Pinpoint the cell where the given text exists, returning its (X, Y) midpoint coordinate. 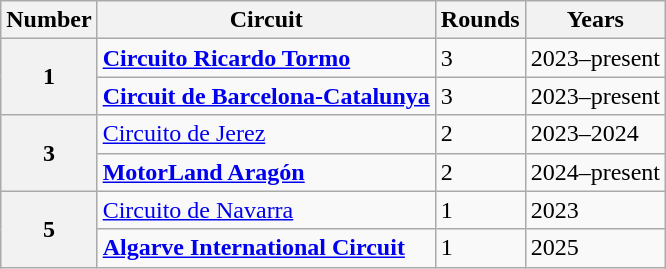
2025 (595, 248)
Circuit (266, 20)
Number (49, 20)
MotorLand Aragón (266, 172)
Circuit de Barcelona-Catalunya (266, 96)
5 (49, 229)
Rounds (480, 20)
2024–present (595, 172)
Years (595, 20)
Algarve International Circuit (266, 248)
Circuito Ricardo Tormo (266, 58)
2023–2024 (595, 134)
Circuito de Jerez (266, 134)
2023 (595, 210)
Circuito de Navarra (266, 210)
